Identify which cell holds the provided text, then report its (X, Y) central coordinate. 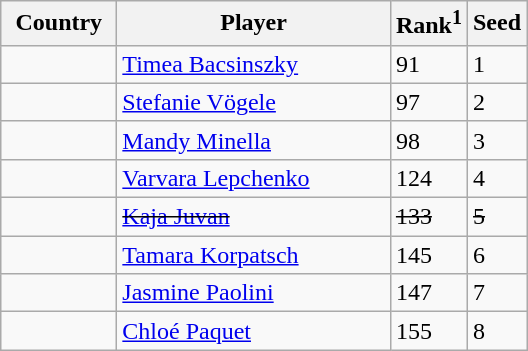
Jasmine Paolini (254, 293)
91 (428, 64)
97 (428, 102)
Kaja Juvan (254, 217)
6 (496, 255)
3 (496, 140)
Rank1 (428, 24)
2 (496, 102)
Tamara Korpatsch (254, 255)
Stefanie Vögele (254, 102)
1 (496, 64)
Varvara Lepchenko (254, 178)
124 (428, 178)
147 (428, 293)
4 (496, 178)
5 (496, 217)
Chloé Paquet (254, 331)
Mandy Minella (254, 140)
8 (496, 331)
Seed (496, 24)
145 (428, 255)
7 (496, 293)
133 (428, 217)
98 (428, 140)
155 (428, 331)
Timea Bacsinszky (254, 64)
Country (59, 24)
Player (254, 24)
